Capture the cell that displays the provided text and extract its [x, y] central coordinate. 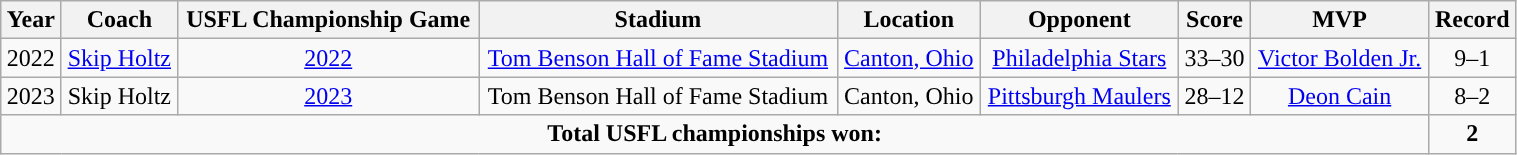
Victor Bolden Jr. [1340, 58]
2 [1472, 134]
9–1 [1472, 58]
Stadium [658, 20]
Deon Cain [1340, 96]
USFL Championship Game [328, 20]
Opponent [1079, 20]
33–30 [1214, 58]
Score [1214, 20]
Pittsburgh Maulers [1079, 96]
8–2 [1472, 96]
Location [908, 20]
Record [1472, 20]
Total USFL championships won: [715, 134]
28–12 [1214, 96]
Year [31, 20]
Philadelphia Stars [1079, 58]
Coach [120, 20]
MVP [1340, 20]
